Extract the (X, Y) coordinate from the center of the cell holding the provided text.  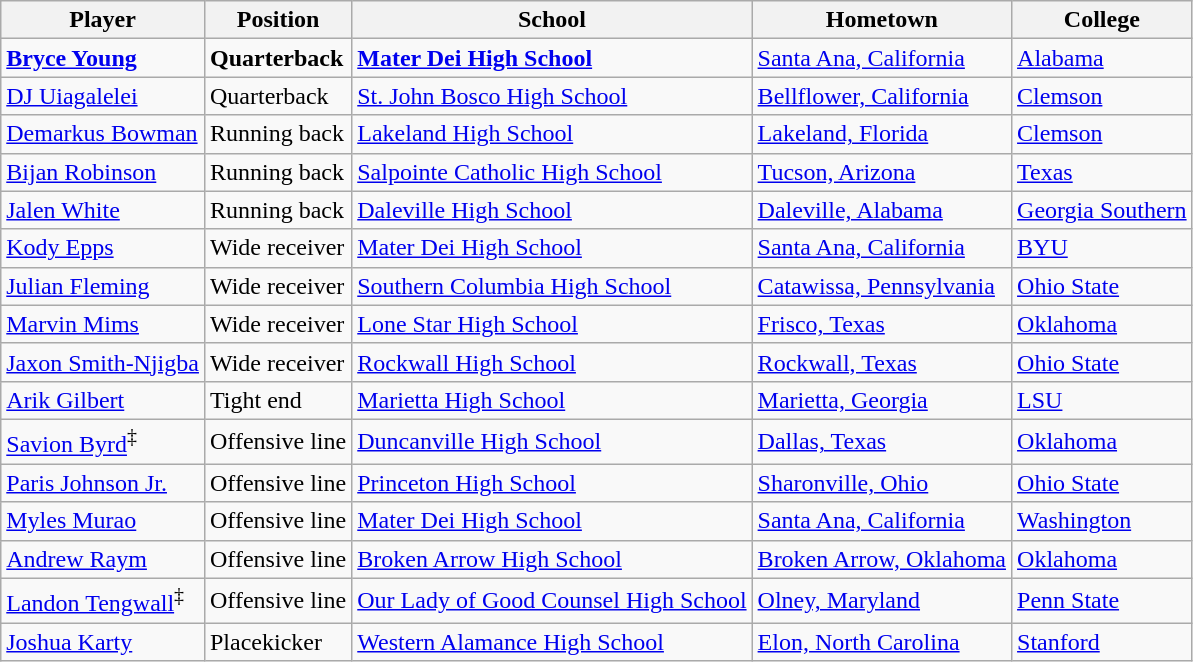
LSU (1102, 400)
Placekicker (278, 642)
Savion Byrd‡ (103, 442)
Penn State (1102, 600)
Bellflower, California (882, 96)
Daleville High School (552, 210)
Kody Epps (103, 248)
Tight end (278, 400)
Marvin Mims (103, 324)
Bryce Young (103, 58)
Jaxon Smith-Njigba (103, 362)
Catawissa, Pennsylvania (882, 286)
Lakeland, Florida (882, 134)
Frisco, Texas (882, 324)
Princeton High School (552, 483)
Hometown (882, 20)
Elon, North Carolina (882, 642)
Julian Fleming (103, 286)
Dallas, Texas (882, 442)
DJ Uiagalelei (103, 96)
Arik Gilbert (103, 400)
Rockwall High School (552, 362)
Washington (1102, 521)
Position (278, 20)
Lone Star High School (552, 324)
Texas (1102, 172)
Duncanville High School (552, 442)
Andrew Raym (103, 559)
Rockwall, Texas (882, 362)
College (1102, 20)
BYU (1102, 248)
Western Alamance High School (552, 642)
Olney, Maryland (882, 600)
Southern Columbia High School (552, 286)
Marietta, Georgia (882, 400)
Paris Johnson Jr. (103, 483)
Stanford (1102, 642)
Demarkus Bowman (103, 134)
Bijan Robinson (103, 172)
Broken Arrow, Oklahoma (882, 559)
Joshua Karty (103, 642)
Player (103, 20)
Landon Tengwall‡ (103, 600)
Broken Arrow High School (552, 559)
Salpointe Catholic High School (552, 172)
Tucson, Arizona (882, 172)
St. John Bosco High School (552, 96)
Georgia Southern (1102, 210)
Sharonville, Ohio (882, 483)
Alabama (1102, 58)
Jalen White (103, 210)
Lakeland High School (552, 134)
Marietta High School (552, 400)
Daleville, Alabama (882, 210)
School (552, 20)
Myles Murao (103, 521)
Our Lady of Good Counsel High School (552, 600)
